Return [X, Y] of the center of cell containing provided text 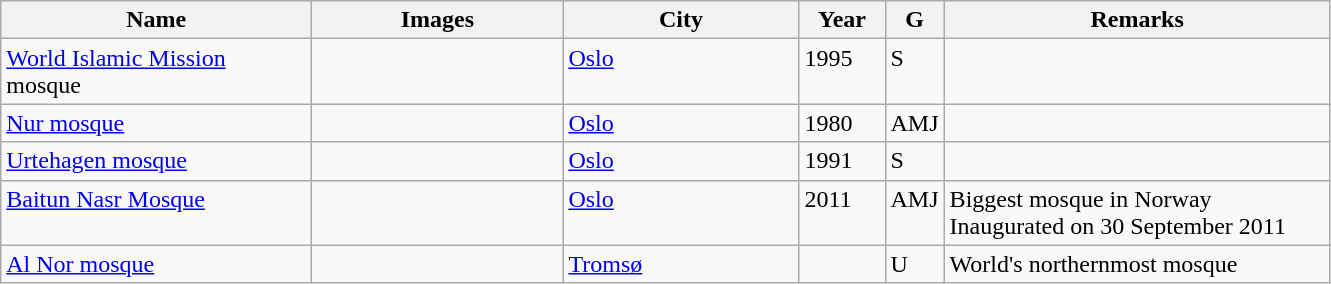
1995 [842, 72]
1980 [842, 123]
World's northernmost mosque [1137, 264]
Images [438, 20]
Baitun Nasr Mosque [156, 212]
Tromsø [681, 264]
Year [842, 20]
City [681, 20]
Al Nor mosque [156, 264]
Name [156, 20]
1991 [842, 161]
U [914, 264]
Urtehagen mosque [156, 161]
Nur mosque [156, 123]
2011 [842, 212]
Biggest mosque in Norway Inaugurated on 30 September 2011 [1137, 212]
G [914, 20]
Remarks [1137, 20]
World Islamic Mission mosque [156, 72]
